Identify which cell holds the provided text, then report its (X, Y) central coordinate. 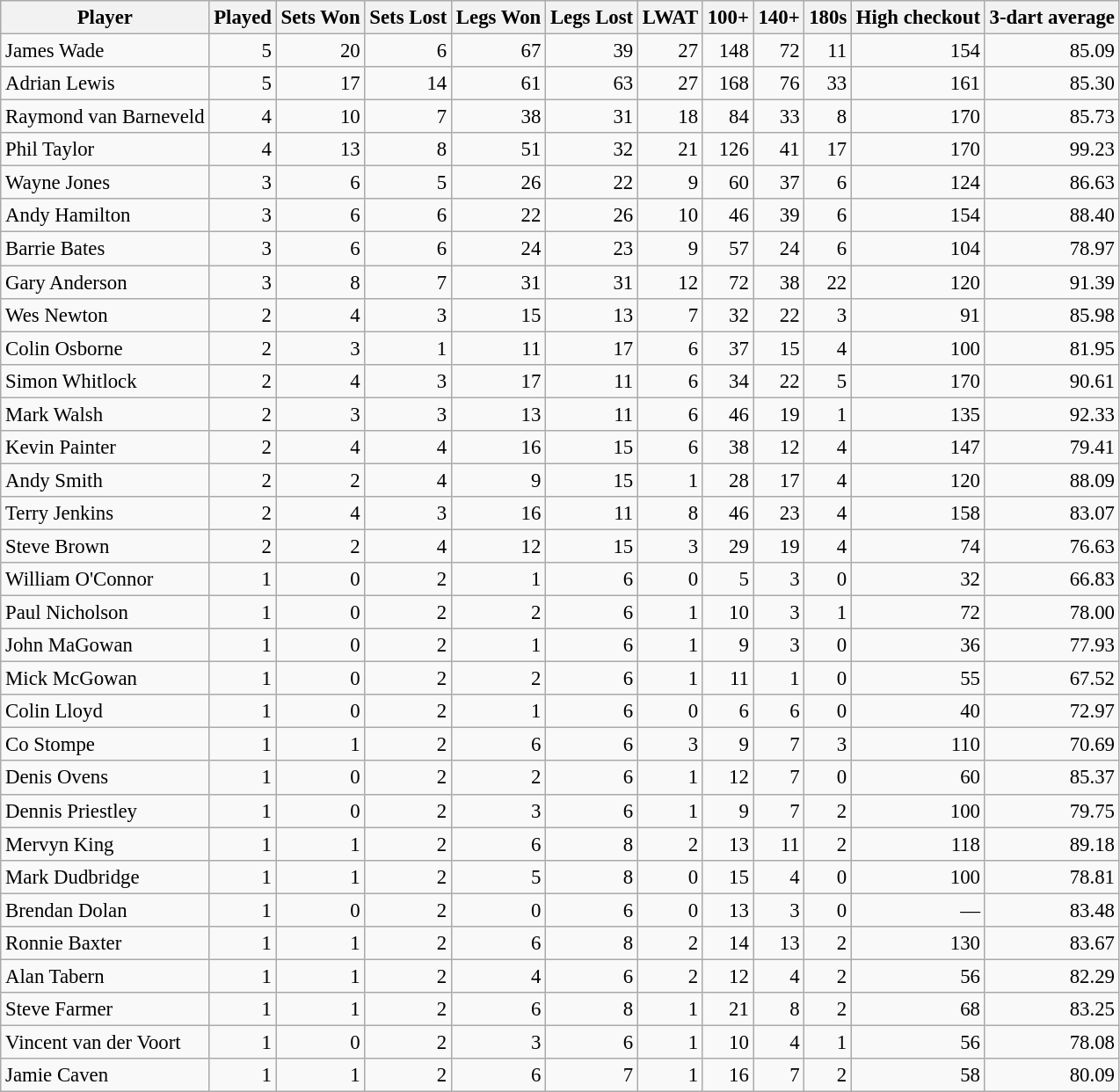
Denis Ovens (105, 778)
79.75 (1051, 811)
61 (499, 84)
Wayne Jones (105, 183)
40 (919, 711)
Adrian Lewis (105, 84)
85.37 (1051, 778)
Simon Whitlock (105, 381)
161 (919, 84)
Phil Taylor (105, 149)
Mark Dudbridge (105, 877)
78.81 (1051, 877)
118 (919, 844)
80.09 (1051, 1075)
Sets Won (320, 18)
Legs Lost (593, 18)
85.73 (1051, 117)
90.61 (1051, 381)
85.09 (1051, 51)
29 (728, 546)
Mark Walsh (105, 414)
88.09 (1051, 480)
67.52 (1051, 679)
83.25 (1051, 1009)
83.07 (1051, 513)
Vincent van der Voort (105, 1042)
148 (728, 51)
Co Stompe (105, 745)
88.40 (1051, 215)
Kevin Painter (105, 448)
168 (728, 84)
Steve Brown (105, 546)
36 (919, 645)
158 (919, 513)
91 (919, 315)
51 (499, 149)
Wes Newton (105, 315)
63 (593, 84)
79.41 (1051, 448)
83.48 (1051, 910)
Mervyn King (105, 844)
180s (828, 18)
55 (919, 679)
78.08 (1051, 1042)
124 (919, 183)
89.18 (1051, 844)
18 (670, 117)
84 (728, 117)
83.67 (1051, 943)
85.98 (1051, 315)
John MaGowan (105, 645)
76 (779, 84)
Andy Hamilton (105, 215)
147 (919, 448)
Colin Lloyd (105, 711)
— (919, 910)
28 (728, 480)
20 (320, 51)
67 (499, 51)
Steve Farmer (105, 1009)
3-dart average (1051, 18)
Paul Nicholson (105, 613)
Terry Jenkins (105, 513)
78.97 (1051, 249)
81.95 (1051, 348)
Raymond van Barneveld (105, 117)
72.97 (1051, 711)
76.63 (1051, 546)
Gary Anderson (105, 282)
82.29 (1051, 976)
High checkout (919, 18)
Brendan Dolan (105, 910)
William O'Connor (105, 579)
140+ (779, 18)
LWAT (670, 18)
41 (779, 149)
130 (919, 943)
78.00 (1051, 613)
Mick McGowan (105, 679)
74 (919, 546)
Jamie Caven (105, 1075)
Played (243, 18)
Sets Lost (408, 18)
Barrie Bates (105, 249)
68 (919, 1009)
91.39 (1051, 282)
100+ (728, 18)
Player (105, 18)
99.23 (1051, 149)
92.33 (1051, 414)
70.69 (1051, 745)
66.83 (1051, 579)
104 (919, 249)
58 (919, 1075)
126 (728, 149)
Andy Smith (105, 480)
57 (728, 249)
Legs Won (499, 18)
James Wade (105, 51)
34 (728, 381)
Colin Osborne (105, 348)
Dennis Priestley (105, 811)
135 (919, 414)
110 (919, 745)
Alan Tabern (105, 976)
77.93 (1051, 645)
86.63 (1051, 183)
85.30 (1051, 84)
Ronnie Baxter (105, 943)
